From the cell containing the given text, extract its center point as (X, Y) coordinate. 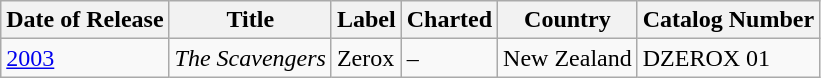
Title (250, 20)
DZEROX 01 (728, 58)
Country (568, 20)
– (449, 58)
Charted (449, 20)
Label (366, 20)
Catalog Number (728, 20)
Zerox (366, 58)
2003 (85, 58)
The Scavengers (250, 58)
New Zealand (568, 58)
Date of Release (85, 20)
